Find where the given text appears and provide that cell's center as [X, Y] coordinate. 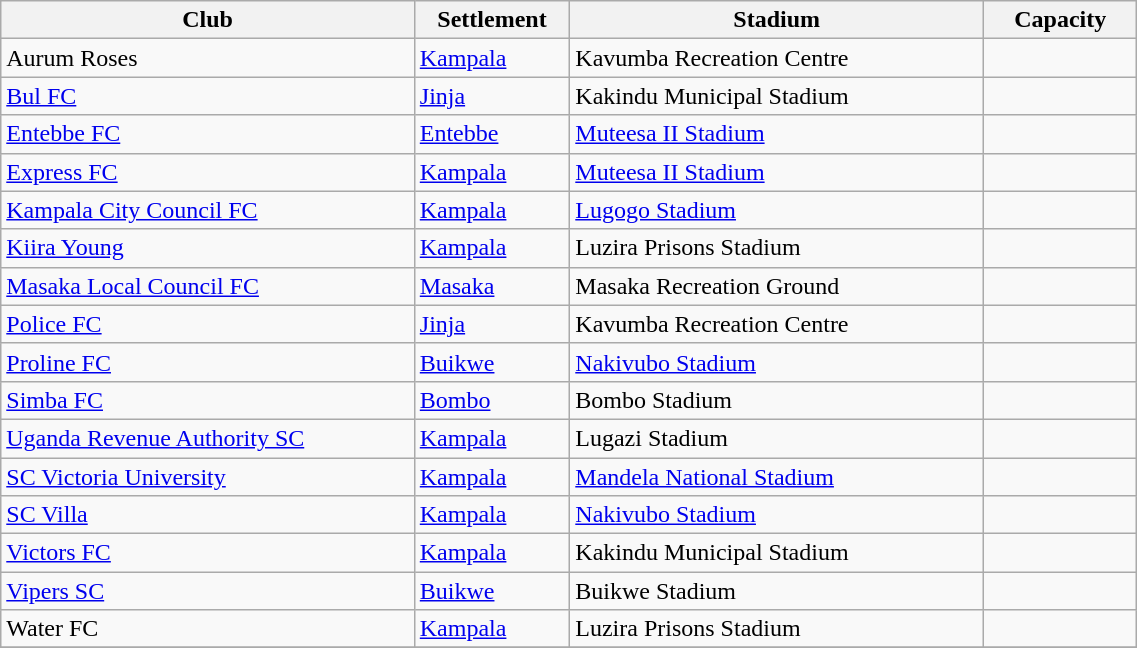
Masaka Local Council FC [208, 286]
Masaka [492, 286]
Masaka Recreation Ground [777, 286]
Express FC [208, 172]
Club [208, 20]
Lugogo Stadium [777, 210]
Kampala City Council FC [208, 210]
Buikwe Stadium [777, 591]
Victors FC [208, 553]
Settlement [492, 20]
Entebbe [492, 134]
Bombo [492, 400]
Kiira Young [208, 248]
Vipers SC [208, 591]
Stadium [777, 20]
Lugazi Stadium [777, 438]
Bul FC [208, 96]
Mandela National Stadium [777, 477]
SC Villa [208, 515]
Simba FC [208, 400]
Police FC [208, 324]
Water FC [208, 629]
Entebbe FC [208, 134]
Uganda Revenue Authority SC [208, 438]
Capacity [1060, 20]
SC Victoria University [208, 477]
Aurum Roses [208, 58]
Bombo Stadium [777, 400]
Proline FC [208, 362]
